Return (X, Y) of the center of cell containing provided text 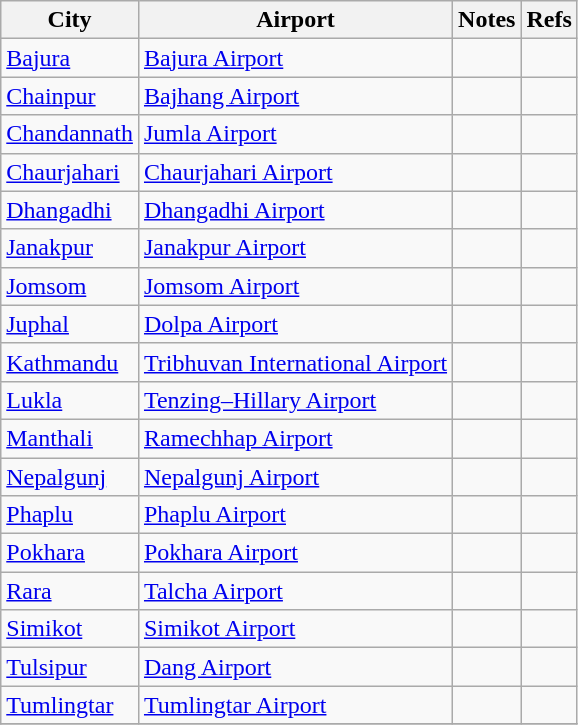
Pokhara (70, 553)
Chandannath (70, 134)
Juphal (70, 324)
Tulsipur (70, 667)
City (70, 20)
Phaplu Airport (295, 515)
Talcha Airport (295, 591)
Rara (70, 591)
Kathmandu (70, 362)
Ramechhap Airport (295, 438)
Bajura (70, 58)
Dang Airport (295, 667)
Janakpur (70, 248)
Jumla Airport (295, 134)
Simikot (70, 629)
Tribhuvan International Airport (295, 362)
Chaurjahari (70, 172)
Dhangadhi Airport (295, 210)
Refs (549, 20)
Jomsom Airport (295, 286)
Tumlingtar (70, 705)
Tumlingtar Airport (295, 705)
Simikot Airport (295, 629)
Bajura Airport (295, 58)
Bajhang Airport (295, 96)
Pokhara Airport (295, 553)
Dhangadhi (70, 210)
Chaurjahari Airport (295, 172)
Jomsom (70, 286)
Dolpa Airport (295, 324)
Manthali (70, 438)
Tenzing–Hillary Airport (295, 400)
Lukla (70, 400)
Janakpur Airport (295, 248)
Phaplu (70, 515)
Chainpur (70, 96)
Notes (487, 20)
Airport (295, 20)
Nepalgunj Airport (295, 477)
Nepalgunj (70, 477)
